From the cell containing the given text, extract its center point as [X, Y] coordinate. 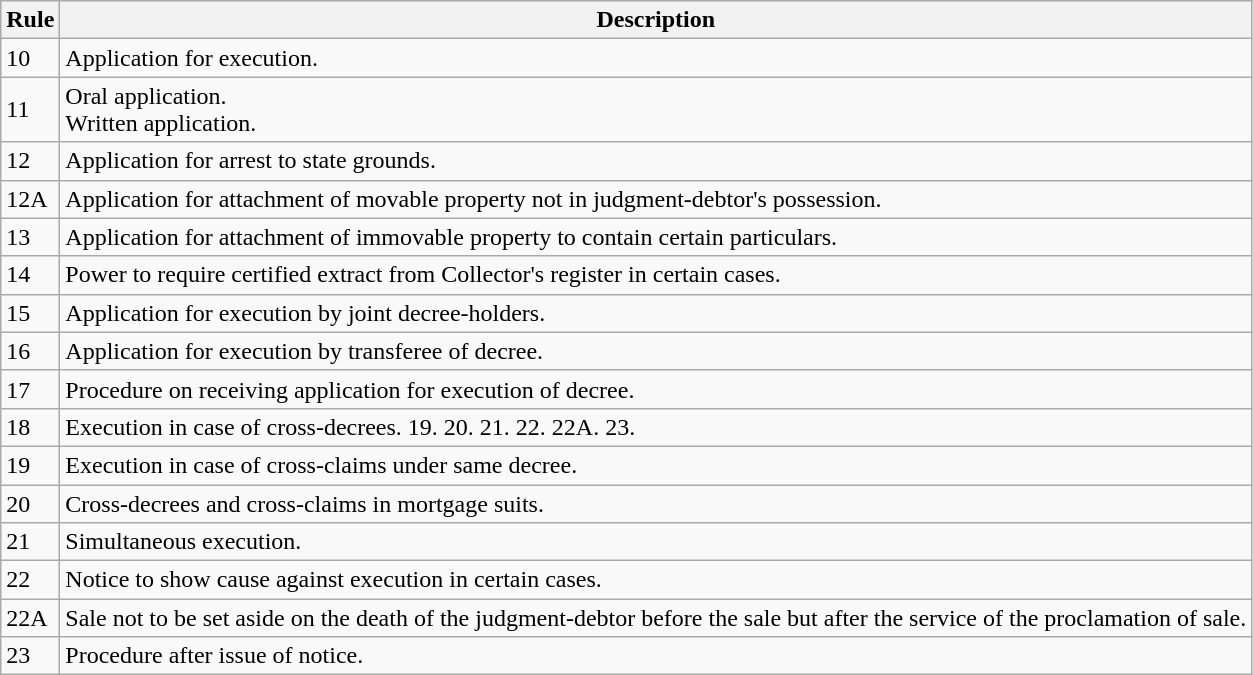
22A [30, 618]
Oral application.Written application. [656, 110]
Description [656, 20]
12A [30, 199]
Rule [30, 20]
Cross-decrees and cross-claims in mortgage suits. [656, 503]
Application for execution. [656, 58]
Application for execution by transferee of decree. [656, 351]
17 [30, 389]
20 [30, 503]
Sale not to be set aside on the death of the judgment-debtor before the sale but after the service of the proclamation of sale. [656, 618]
Execution in case of cross-claims under same decree. [656, 465]
Application for arrest to state grounds. [656, 161]
10 [30, 58]
Application for execution by joint decree-holders. [656, 313]
Application for attachment of movable property not in judgment-debtor's possession. [656, 199]
18 [30, 427]
Notice to show cause against execution in certain cases. [656, 580]
Execution in case of cross-decrees. 19. 20. 21. 22. 22A. 23. [656, 427]
Power to require certified extract from Collector's register in certain cases. [656, 275]
19 [30, 465]
21 [30, 542]
13 [30, 237]
23 [30, 656]
22 [30, 580]
16 [30, 351]
12 [30, 161]
Procedure on receiving application for execution of decree. [656, 389]
Simultaneous execution. [656, 542]
14 [30, 275]
Procedure after issue of notice. [656, 656]
15 [30, 313]
Application for attachment of immovable property to contain certain particulars. [656, 237]
11 [30, 110]
